Detect which cell encompasses the target text, then output its (X, Y) center coordinate. 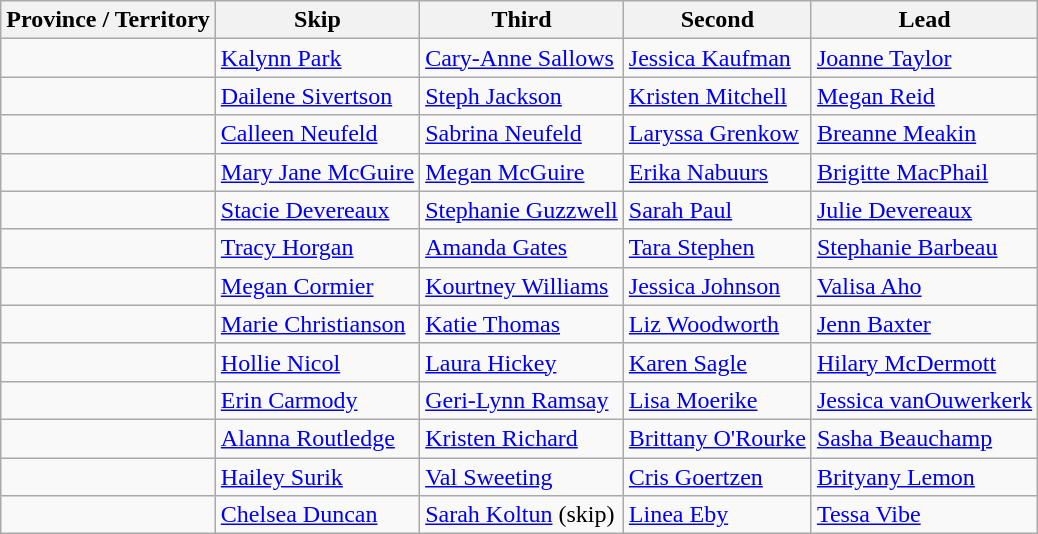
Laryssa Grenkow (717, 134)
Skip (317, 20)
Liz Woodworth (717, 324)
Katie Thomas (522, 324)
Hollie Nicol (317, 362)
Laura Hickey (522, 362)
Jessica Kaufman (717, 58)
Julie Devereaux (924, 210)
Valisa Aho (924, 286)
Mary Jane McGuire (317, 172)
Second (717, 20)
Megan Reid (924, 96)
Cary-Anne Sallows (522, 58)
Linea Eby (717, 515)
Jessica vanOuwerkerk (924, 400)
Calleen Neufeld (317, 134)
Jenn Baxter (924, 324)
Third (522, 20)
Sabrina Neufeld (522, 134)
Kristen Richard (522, 438)
Kristen Mitchell (717, 96)
Marie Christianson (317, 324)
Hilary McDermott (924, 362)
Sarah Koltun (skip) (522, 515)
Chelsea Duncan (317, 515)
Lisa Moerike (717, 400)
Karen Sagle (717, 362)
Sasha Beauchamp (924, 438)
Erika Nabuurs (717, 172)
Joanne Taylor (924, 58)
Breanne Meakin (924, 134)
Geri-Lynn Ramsay (522, 400)
Hailey Surik (317, 477)
Lead (924, 20)
Steph Jackson (522, 96)
Megan McGuire (522, 172)
Megan Cormier (317, 286)
Tracy Horgan (317, 248)
Kalynn Park (317, 58)
Amanda Gates (522, 248)
Alanna Routledge (317, 438)
Stephanie Guzzwell (522, 210)
Brityany Lemon (924, 477)
Tara Stephen (717, 248)
Erin Carmody (317, 400)
Province / Territory (108, 20)
Brittany O'Rourke (717, 438)
Val Sweeting (522, 477)
Tessa Vibe (924, 515)
Stephanie Barbeau (924, 248)
Brigitte MacPhail (924, 172)
Cris Goertzen (717, 477)
Dailene Sivertson (317, 96)
Jessica Johnson (717, 286)
Stacie Devereaux (317, 210)
Kourtney Williams (522, 286)
Sarah Paul (717, 210)
